Capture the cell that displays the provided text and extract its [x, y] central coordinate. 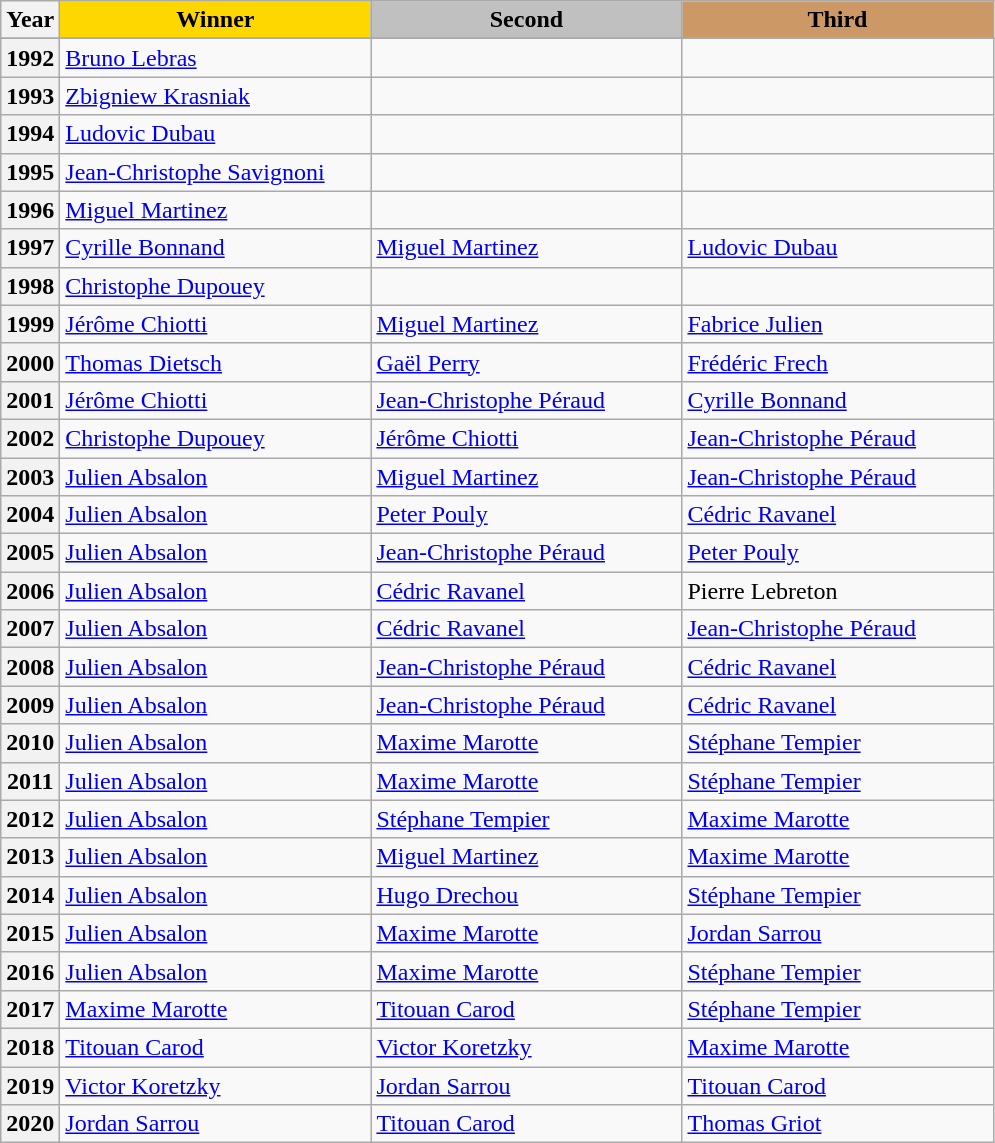
2012 [30, 819]
2002 [30, 438]
Hugo Drechou [526, 895]
Bruno Lebras [216, 58]
Zbigniew Krasniak [216, 96]
Thomas Griot [838, 1124]
1998 [30, 286]
1999 [30, 324]
Thomas Dietsch [216, 362]
2019 [30, 1085]
1994 [30, 134]
2003 [30, 477]
Third [838, 20]
2016 [30, 971]
Second [526, 20]
Year [30, 20]
1993 [30, 96]
2005 [30, 553]
1997 [30, 248]
2007 [30, 629]
2006 [30, 591]
1992 [30, 58]
2017 [30, 1009]
Gaël Perry [526, 362]
1996 [30, 210]
1995 [30, 172]
Frédéric Frech [838, 362]
2010 [30, 743]
2018 [30, 1047]
Winner [216, 20]
2008 [30, 667]
2020 [30, 1124]
2000 [30, 362]
Fabrice Julien [838, 324]
2015 [30, 933]
2009 [30, 705]
2011 [30, 781]
2014 [30, 895]
Pierre Lebreton [838, 591]
2013 [30, 857]
2004 [30, 515]
Jean-Christophe Savignoni [216, 172]
2001 [30, 400]
